Detect which cell encompasses the target text, then output its [X, Y] center coordinate. 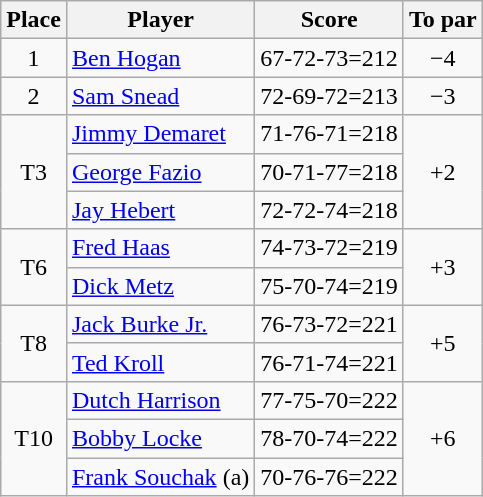
Ben Hogan [160, 58]
−3 [442, 96]
Jack Burke Jr. [160, 324]
Player [160, 20]
Dick Metz [160, 286]
77-75-70=222 [330, 400]
Dutch Harrison [160, 400]
76-73-72=221 [330, 324]
Sam Snead [160, 96]
74-73-72=219 [330, 248]
Jay Hebert [160, 210]
71-76-71=218 [330, 134]
+5 [442, 343]
70-71-77=218 [330, 172]
Jimmy Demaret [160, 134]
+2 [442, 172]
76-71-74=221 [330, 362]
2 [34, 96]
George Fazio [160, 172]
70-76-76=222 [330, 477]
75-70-74=219 [330, 286]
T3 [34, 172]
T10 [34, 438]
78-70-74=222 [330, 438]
Bobby Locke [160, 438]
Ted Kroll [160, 362]
T8 [34, 343]
Fred Haas [160, 248]
+6 [442, 438]
Place [34, 20]
72-69-72=213 [330, 96]
1 [34, 58]
67-72-73=212 [330, 58]
+3 [442, 267]
To par [442, 20]
72-72-74=218 [330, 210]
Frank Souchak (a) [160, 477]
T6 [34, 267]
Score [330, 20]
−4 [442, 58]
